Capture the cell that displays the provided text and extract its [x, y] central coordinate. 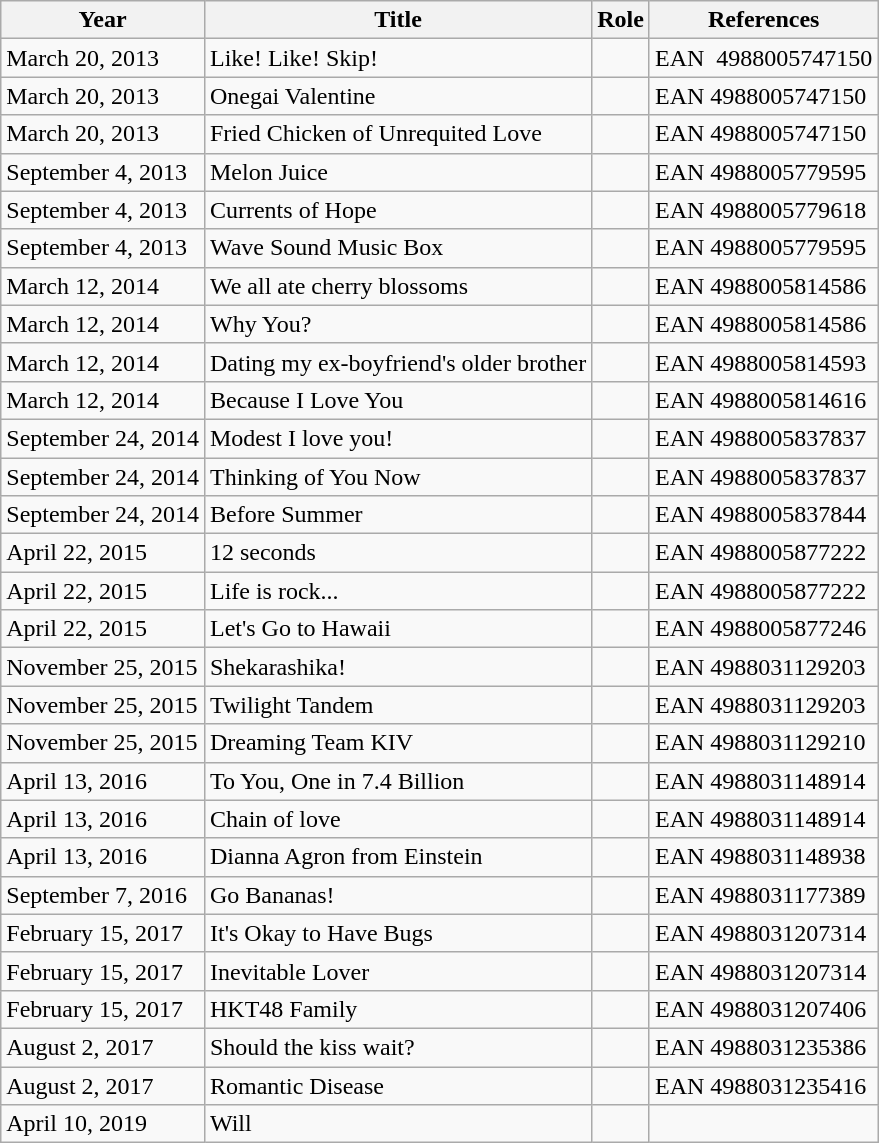
Inevitable Lover [398, 971]
Thinking of You Now [398, 477]
EAN 4988031235416 [763, 1085]
Let's Go to Hawaii [398, 629]
Dating my ex-boyfriend's older brother [398, 362]
Dianna Agron from Einstein [398, 857]
EAN 4988031148938 [763, 857]
EAN 4988031235386 [763, 1047]
Twilight Tandem [398, 705]
Will [398, 1124]
EAN 4988005814593 [763, 362]
Wave Sound Music Box [398, 248]
EAN 4988005877246 [763, 629]
We all ate cherry blossoms [398, 286]
Go Bananas! [398, 895]
Dreaming Team KIV [398, 743]
Because I Love You [398, 400]
EAN 4988031207406 [763, 1009]
September 7, 2016 [103, 895]
EAN 4988031129210 [763, 743]
EAN 4988005814616 [763, 400]
EAN 4988005837844 [763, 515]
12 seconds [398, 553]
Like! Like! Skip! [398, 58]
References [763, 20]
Should the kiss wait? [398, 1047]
HKT48 Family [398, 1009]
Fried Chicken of Unrequited Love [398, 134]
Modest I love you! [398, 438]
Life is rock... [398, 591]
Why You? [398, 324]
It's Okay to Have Bugs [398, 933]
EAN 4988031177389 [763, 895]
To You, One in 7.4 Billion [398, 781]
EAN 4988005779618 [763, 210]
Chain of love [398, 819]
Melon Juice [398, 172]
Before Summer [398, 515]
Currents of Hope [398, 210]
Onegai Valentine [398, 96]
Year [103, 20]
Role [621, 20]
Shekarashika! [398, 667]
Romantic Disease [398, 1085]
Title [398, 20]
April 10, 2019 [103, 1124]
